Identify which cell holds the provided text, then report its (x, y) central coordinate. 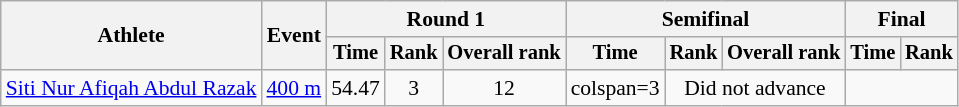
colspan=3 (616, 88)
Round 1 (446, 19)
400 m (294, 88)
54.47 (356, 88)
Event (294, 36)
Semifinal (706, 19)
Final (901, 19)
Athlete (132, 36)
Siti Nur Afiqah Abdul Razak (132, 88)
Did not advance (756, 88)
3 (414, 88)
12 (504, 88)
